Output the (x, y) coordinate of the center of the cell containing the given text.  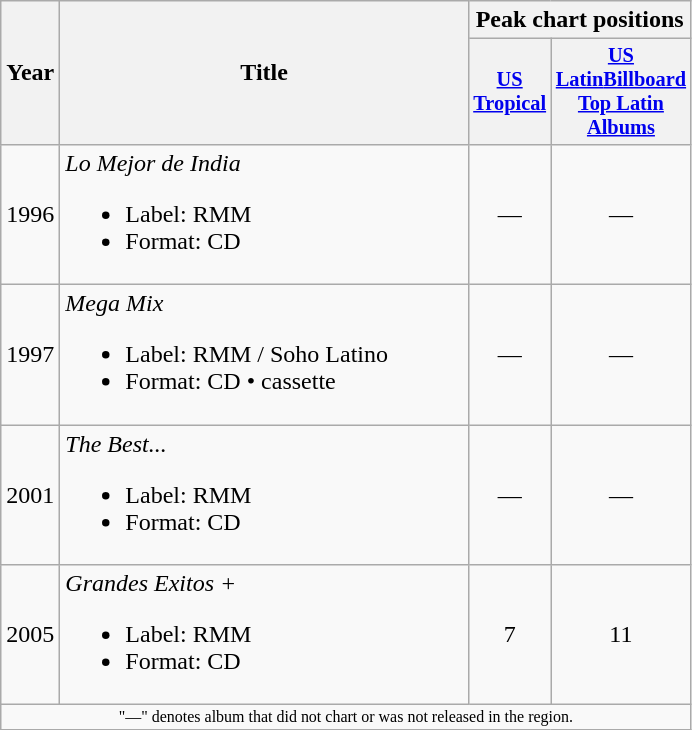
Mega MixLabel: RMM / Soho LatinoFormat: CD • cassette (264, 355)
2005 (30, 635)
The Best...Label: RMMFormat: CD (264, 495)
US Tropical (510, 92)
7 (510, 635)
"—" denotes album that did not chart or was not released in the region. (346, 717)
Peak chart positions (580, 20)
US LatinBillboard Top Latin Albums (621, 92)
Year (30, 73)
Lo Mejor de IndiaLabel: RMMFormat: CD (264, 214)
1996 (30, 214)
1997 (30, 355)
11 (621, 635)
2001 (30, 495)
Title (264, 73)
Grandes Exitos +Label: RMMFormat: CD (264, 635)
